Provide the [x, y] coordinate of the cell's center where the given text is located.  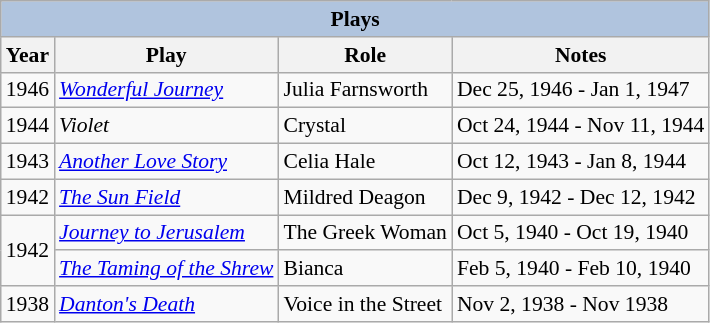
Celia Hale [364, 162]
Role [364, 55]
The Sun Field [166, 197]
Danton's Death [166, 304]
Another Love Story [166, 162]
Oct 24, 1944 - Nov 11, 1944 [581, 126]
Oct 5, 1940 - Oct 19, 1940 [581, 233]
Notes [581, 55]
Violet [166, 126]
1943 [28, 162]
Year [28, 55]
1944 [28, 126]
Nov 2, 1938 - Nov 1938 [581, 304]
Feb 5, 1940 - Feb 10, 1940 [581, 269]
Voice in the Street [364, 304]
Wonderful Journey [166, 90]
Plays [356, 19]
Mildred Deagon [364, 197]
Play [166, 55]
The Taming of the Shrew [166, 269]
Bianca [364, 269]
1946 [28, 90]
Crystal [364, 126]
Julia Farnsworth [364, 90]
Oct 12, 1943 - Jan 8, 1944 [581, 162]
Dec 25, 1946 - Jan 1, 1947 [581, 90]
The Greek Woman [364, 233]
Journey to Jerusalem [166, 233]
1938 [28, 304]
Dec 9, 1942 - Dec 12, 1942 [581, 197]
